Locate the cell with the specified text and output its [x, y] center coordinate. 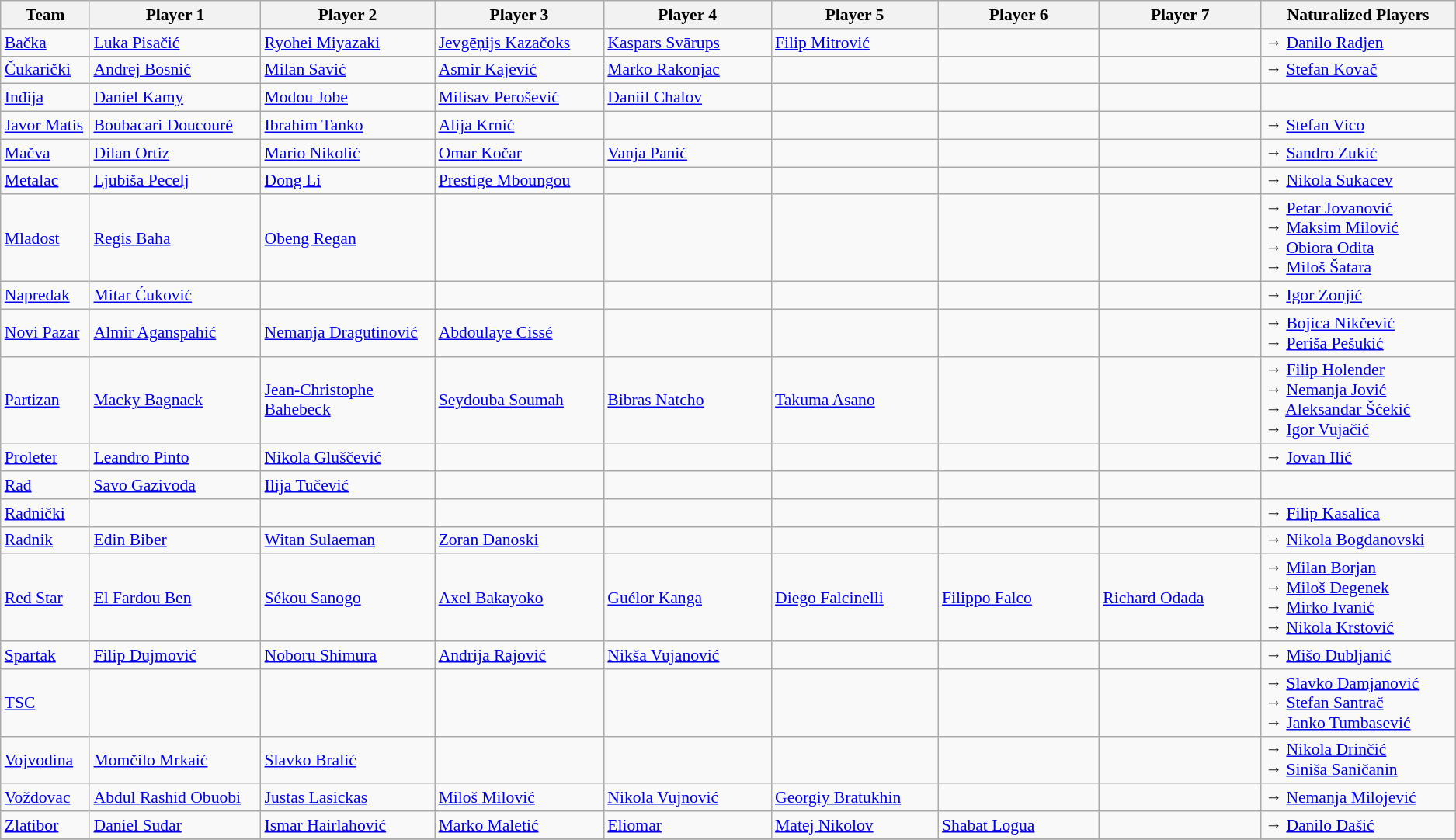
→ Mišo Dubljanić [1357, 655]
→ Jovan Ilić [1357, 458]
Leandro Pinto [175, 458]
Filippo Falco [1019, 598]
Javor Matis [45, 126]
Zlatibor [45, 825]
Mario Nikolić [348, 153]
Jean-Christophe Bahebeck [348, 400]
Player 1 [175, 15]
Čukarički [45, 70]
→ Nemanja Milojević [1357, 798]
Marko Rakonjac [687, 70]
Daniil Chalov [687, 98]
Regis Baha [175, 238]
Nemanja Dragutinović [348, 332]
Obeng Regan [348, 238]
Rad [45, 485]
Bačka [45, 43]
Daniel Sudar [175, 825]
Macky Bagnack [175, 400]
Modou Jobe [348, 98]
Omar Kočar [520, 153]
Prestige Mboungou [520, 181]
Noboru Shimura [348, 655]
Vojvodina [45, 759]
Player 5 [854, 15]
Ismar Hairlahović [348, 825]
Dilan Ortiz [175, 153]
Player 2 [348, 15]
Guélor Kanga [687, 598]
Mačva [45, 153]
Boubacari Doucouré [175, 126]
Kaspars Svārups [687, 43]
Inđija [45, 98]
Abdul Rashid Obuobi [175, 798]
→ Danilo Dašić [1357, 825]
→ Stefan Kovač [1357, 70]
Asmir Kajević [520, 70]
Shabat Logua [1019, 825]
Andrija Rajović [520, 655]
→ Filip Kasalica [1357, 513]
Almir Aganspahić [175, 332]
Naturalized Players [1357, 15]
Dong Li [348, 181]
Spartak [45, 655]
Milan Savić [348, 70]
→ Danilo Radjen [1357, 43]
Georgiy Bratukhin [854, 798]
Takuma Asano [854, 400]
El Fardou Ben [175, 598]
Metalac [45, 181]
Filip Dujmović [175, 655]
→ Igor Zonjić [1357, 296]
Player 3 [520, 15]
→ Stefan Vico [1357, 126]
→ Nikola Drinčić→ Siniša Saničanin [1357, 759]
Nikša Vujanović [687, 655]
Mitar Ćuković [175, 296]
Luka Pisačić [175, 43]
Seydouba Soumah [520, 400]
Napredak [45, 296]
Milisav Perošević [520, 98]
Novi Pazar [45, 332]
Mladost [45, 238]
Vanja Panić [687, 153]
Player 4 [687, 15]
→ Nikola Sukacev [1357, 181]
Voždovac [45, 798]
Diego Falcinelli [854, 598]
Justas Lasickas [348, 798]
Ibrahim Tanko [348, 126]
Matej Nikolov [854, 825]
Slavko Bralić [348, 759]
Nikola Vujnović [687, 798]
Nikola Gluščević [348, 458]
→ Bojica Nikčević→ Periša Pešukić [1357, 332]
Player 7 [1180, 15]
Player 6 [1019, 15]
→ Filip Holender→ Nemanja Jović→ Aleksandar Šćekić→ Igor Vujačić [1357, 400]
Sékou Sanogo [348, 598]
→ Petar Jovanović→ Maksim Milović→ Obiora Odita→ Miloš Šatara [1357, 238]
Bibras Natcho [687, 400]
Momčilo Mrkaić [175, 759]
Jevgēņijs Kazačoks [520, 43]
Marko Maletić [520, 825]
Edin Biber [175, 540]
Miloš Milović [520, 798]
Team [45, 15]
Ryohei Miyazaki [348, 43]
Radnik [45, 540]
Filip Mitrović [854, 43]
Richard Odada [1180, 598]
→ Slavko Damjanović→ Stefan Santrač→ Janko Tumbasević [1357, 703]
Partizan [45, 400]
Alija Krnić [520, 126]
Abdoulaye Cissé [520, 332]
Proleter [45, 458]
Ljubiša Pecelj [175, 181]
Radnički [45, 513]
Red Star [45, 598]
→ Nikola Bogdanovski [1357, 540]
Ilija Tučević [348, 485]
Eliomar [687, 825]
TSC [45, 703]
Andrej Bosnić [175, 70]
→ Sandro Zukić [1357, 153]
Zoran Danoski [520, 540]
Savo Gazivoda [175, 485]
Axel Bakayoko [520, 598]
Daniel Kamy [175, 98]
→ Milan Borjan→ Miloš Degenek→ Mirko Ivanić→ Nikola Krstović [1357, 598]
Witan Sulaeman [348, 540]
